Search for the cell housing the specified text and yield its (x, y) center coordinate. 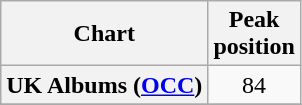
84 (254, 85)
Chart (104, 34)
Peakposition (254, 34)
UK Albums (OCC) (104, 85)
